Detect which cell encompasses the target text, then output its [X, Y] center coordinate. 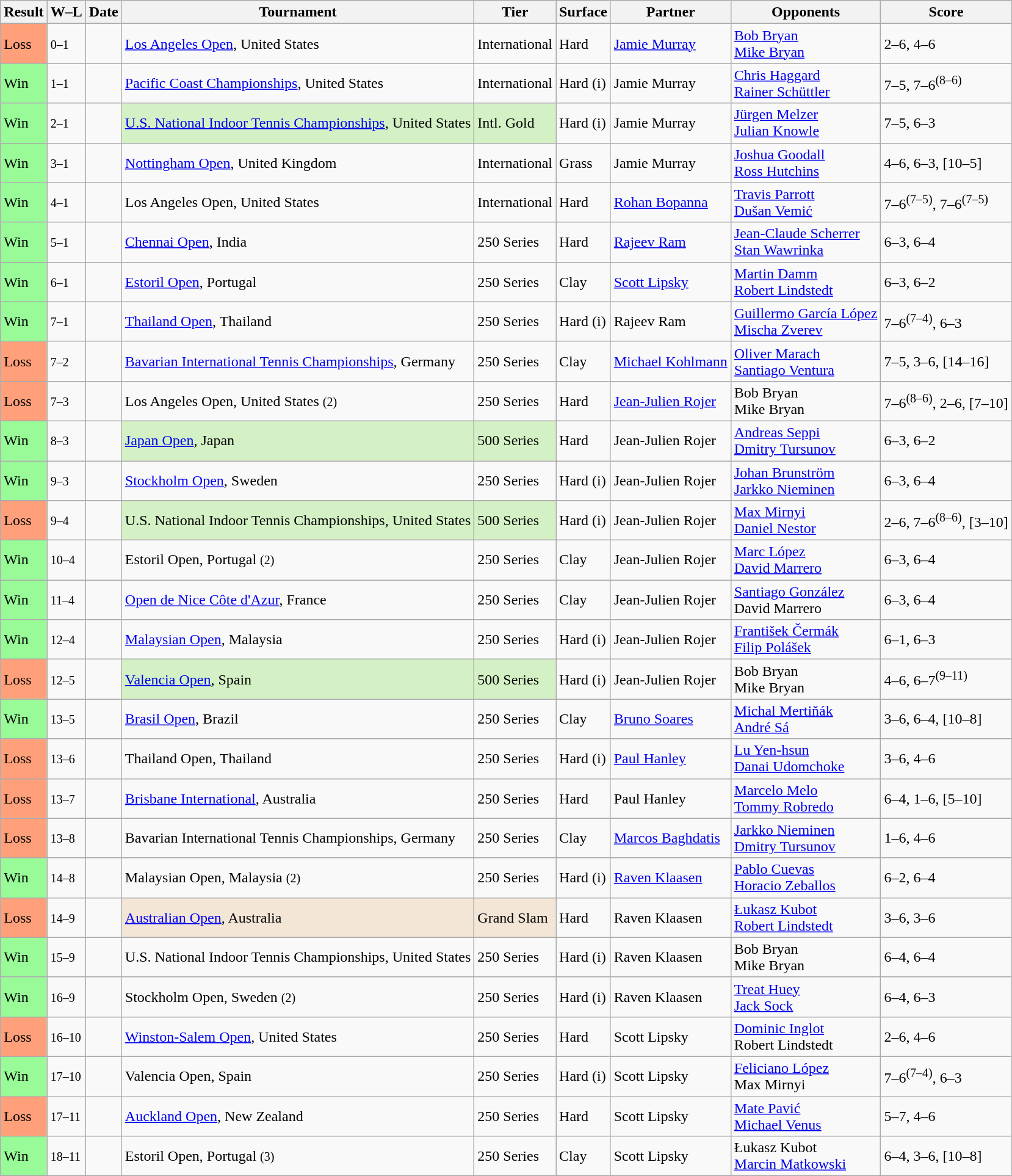
9–3 [66, 480]
6–1 [66, 282]
Michael Kohlmann [670, 361]
Brisbane International, Australia [298, 799]
Date [104, 12]
Travis Parrott Dušan Vemić [806, 203]
Nottingham Open, United Kingdom [298, 162]
Australian Open, Australia [298, 917]
17–11 [66, 1116]
Oliver Marach Santiago Ventura [806, 361]
7–6(8–6), 2–6, [7–10] [946, 401]
Michal Mertiňák André Sá [806, 719]
0–1 [66, 44]
Result [24, 12]
Grand Slam [515, 917]
Auckland Open, New Zealand [298, 1116]
9–4 [66, 520]
Grass [584, 162]
Feliciano López Max Mirnyi [806, 1076]
Score [946, 12]
Chennai Open, India [298, 242]
16–10 [66, 1037]
Joshua Goodall Ross Hutchins [806, 162]
6–4, 3–6, [10–8] [946, 1156]
7–6(7–5), 7–6(7–5) [946, 203]
5–1 [66, 242]
Max Mirnyi Daniel Nestor [806, 520]
6–2, 6–4 [946, 878]
17–10 [66, 1076]
Open de Nice Côte d'Azur, France [298, 600]
13–5 [66, 719]
Jean-Claude Scherrer Stan Wawrinka [806, 242]
Chris Haggard Rainer Schüttler [806, 83]
14–8 [66, 878]
Jarkko Nieminen Dmitry Tursunov [806, 838]
4–6, 6–3, [10–5] [946, 162]
Marc López David Marrero [806, 561]
6–4, 6–3 [946, 996]
Brasil Open, Brazil [298, 719]
Tournament [298, 12]
14–9 [66, 917]
1–1 [66, 83]
Rohan Bopanna [670, 203]
7–5, 6–3 [946, 123]
12–5 [66, 679]
2–6, 7–6(8–6), [3–10] [946, 520]
4–1 [66, 203]
7–5, 7–6(8–6) [946, 83]
Malaysian Open, Malaysia [298, 640]
3–6, 4–6 [946, 758]
Bruno Soares [670, 719]
2–1 [66, 123]
Andreas Seppi Dmitry Tursunov [806, 441]
Martin Damm Robert Lindstedt [806, 282]
13–8 [66, 838]
13–7 [66, 799]
František Čermák Filip Polášek [806, 640]
Łukasz Kubot Marcin Matkowski [806, 1156]
Johan Brunström Jarkko Nieminen [806, 480]
Surface [584, 12]
Marcos Baghdatis [670, 838]
Pacific Coast Championships, United States [298, 83]
16–9 [66, 996]
4–6, 6–7(9–11) [946, 679]
7–3 [66, 401]
Stockholm Open, Sweden [298, 480]
Guillermo García López Mischa Zverev [806, 321]
Jürgen Melzer Julian Knowle [806, 123]
12–4 [66, 640]
Santiago González David Marrero [806, 600]
Winston-Salem Open, United States [298, 1037]
11–4 [66, 600]
8–3 [66, 441]
15–9 [66, 957]
3–6, 3–6 [946, 917]
13–6 [66, 758]
7–2 [66, 361]
3–1 [66, 162]
5–7, 4–6 [946, 1116]
Intl. Gold [515, 123]
Opponents [806, 12]
6–4, 1–6, [5–10] [946, 799]
7–5, 3–6, [14–16] [946, 361]
6–4, 6–4 [946, 957]
Lu Yen-hsun Danai Udomchoke [806, 758]
Los Angeles Open, United States (2) [298, 401]
Treat Huey Jack Sock [806, 996]
Estoril Open, Portugal (3) [298, 1156]
18–11 [66, 1156]
Stockholm Open, Sweden (2) [298, 996]
6–1, 6–3 [946, 640]
Mate Pavić Michael Venus [806, 1116]
1–6, 4–6 [946, 838]
Marcelo Melo Tommy Robredo [806, 799]
Łukasz Kubot Robert Lindstedt [806, 917]
Tier [515, 12]
W–L [66, 12]
Estoril Open, Portugal [298, 282]
Partner [670, 12]
Estoril Open, Portugal (2) [298, 561]
3–6, 6–4, [10–8] [946, 719]
10–4 [66, 561]
Dominic Inglot Robert Lindstedt [806, 1037]
7–1 [66, 321]
Malaysian Open, Malaysia (2) [298, 878]
Pablo Cuevas Horacio Zeballos [806, 878]
Japan Open, Japan [298, 441]
